Determine the [x, y] coordinate at the center of the cell enclosing the given text.  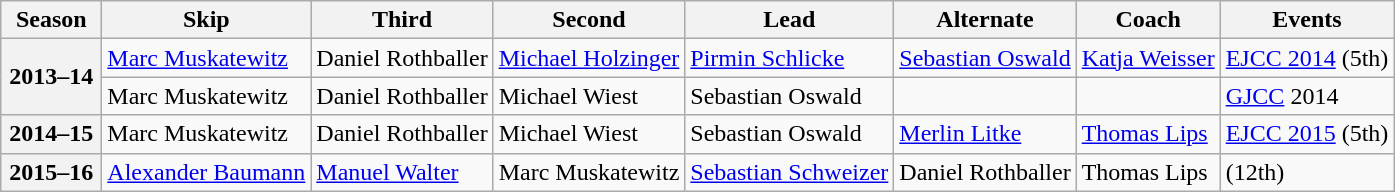
2014–15 [52, 134]
2013–14 [52, 77]
Alternate [985, 20]
Events [1307, 20]
Third [402, 20]
Pirmin Schlicke [790, 58]
Merlin Litke [985, 134]
EJCC 2014 (5th) [1307, 58]
Katja Weisser [1148, 58]
Skip [206, 20]
Sebastian Schweizer [790, 172]
Season [52, 20]
Michael Holzinger [589, 58]
Coach [1148, 20]
Alexander Baumann [206, 172]
GJCC 2014 [1307, 96]
EJCC 2015 (5th) [1307, 134]
2015–16 [52, 172]
Lead [790, 20]
Second [589, 20]
Manuel Walter [402, 172]
(12th) [1307, 172]
